From the cell containing the given text, extract its center point as [X, Y] coordinate. 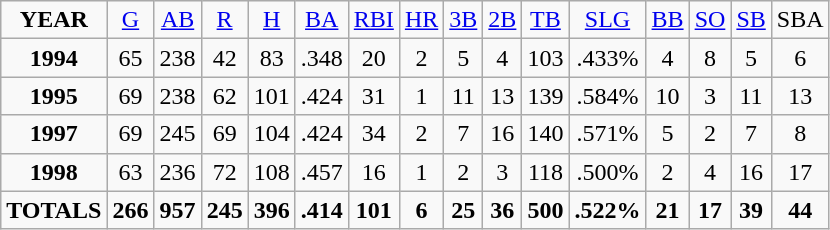
42 [224, 58]
266 [130, 210]
957 [178, 210]
.522% [608, 210]
396 [272, 210]
236 [178, 172]
SO [710, 20]
SB [751, 20]
AB [178, 20]
.457 [322, 172]
G [130, 20]
3B [464, 20]
500 [546, 210]
1994 [54, 58]
25 [464, 210]
65 [130, 58]
RBI [374, 20]
103 [546, 58]
.348 [322, 58]
31 [374, 96]
BB [668, 20]
36 [502, 210]
SLG [608, 20]
H [272, 20]
2B [502, 20]
R [224, 20]
21 [668, 210]
1998 [54, 172]
HR [421, 20]
.433% [608, 58]
20 [374, 58]
83 [272, 58]
39 [751, 210]
TOTALS [54, 210]
104 [272, 134]
62 [224, 96]
139 [546, 96]
140 [546, 134]
.571% [608, 134]
44 [800, 210]
10 [668, 96]
118 [546, 172]
1995 [54, 96]
YEAR [54, 20]
SBA [800, 20]
.500% [608, 172]
BA [322, 20]
63 [130, 172]
.584% [608, 96]
.414 [322, 210]
34 [374, 134]
108 [272, 172]
TB [546, 20]
72 [224, 172]
1997 [54, 134]
